Return the [X, Y] coordinate for the center point of the cell that contains the specified text.  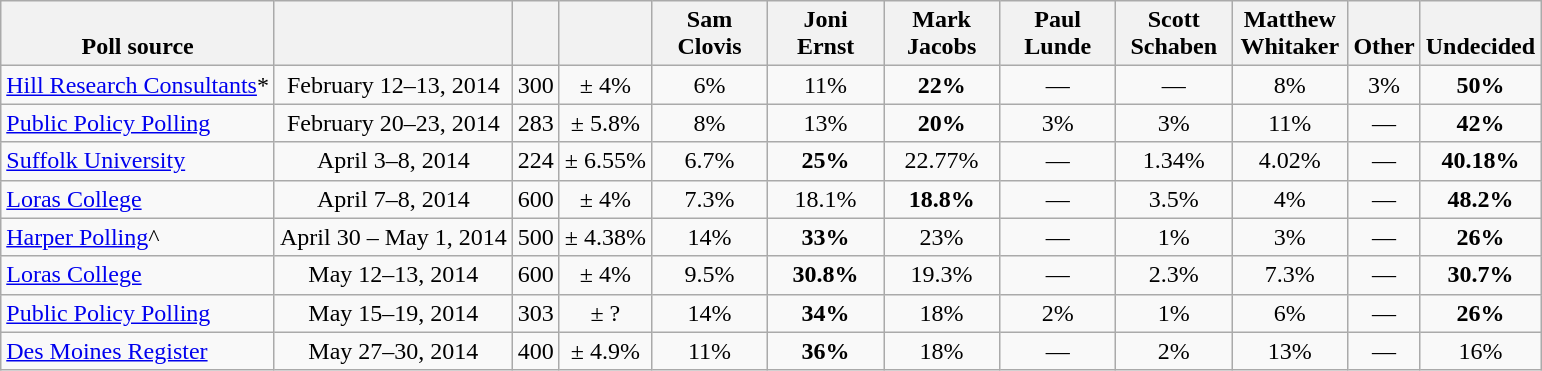
± 4.38% [605, 237]
± 4.9% [605, 351]
30.8% [826, 275]
30.7% [1480, 275]
Suffolk University [138, 161]
18.1% [826, 199]
4.02% [1290, 161]
18.8% [942, 199]
36% [826, 351]
JoniErnst [826, 34]
May 15–19, 2014 [393, 313]
May 27–30, 2014 [393, 351]
500 [536, 237]
23% [942, 237]
19.3% [942, 275]
283 [536, 123]
MatthewWhitaker [1290, 34]
Hill Research Consultants* [138, 85]
Des Moines Register [138, 351]
9.5% [709, 275]
MarkJacobs [942, 34]
300 [536, 85]
40.18% [1480, 161]
± 6.55% [605, 161]
± 5.8% [605, 123]
400 [536, 351]
50% [1480, 85]
May 12–13, 2014 [393, 275]
22.77% [942, 161]
April 30 – May 1, 2014 [393, 237]
20% [942, 123]
Harper Polling^ [138, 237]
48.2% [1480, 199]
303 [536, 313]
2.3% [1174, 275]
February 12–13, 2014 [393, 85]
1.34% [1174, 161]
Undecided [1480, 34]
Other [1384, 34]
224 [536, 161]
SamClovis [709, 34]
3.5% [1174, 199]
February 20–23, 2014 [393, 123]
16% [1480, 351]
April 7–8, 2014 [393, 199]
33% [826, 237]
PaulLunde [1058, 34]
ScottSchaben [1174, 34]
April 3–8, 2014 [393, 161]
6.7% [709, 161]
4% [1290, 199]
22% [942, 85]
25% [826, 161]
34% [826, 313]
Poll source [138, 34]
42% [1480, 123]
± ? [605, 313]
